From the cell containing the given text, extract its center point as [x, y] coordinate. 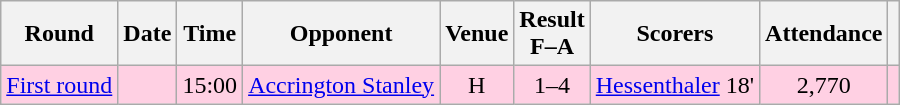
Venue [477, 34]
Time [210, 34]
15:00 [210, 85]
Opponent [342, 34]
Round [60, 34]
ResultF–A [552, 34]
Hessenthaler 18' [674, 85]
Attendance [824, 34]
2,770 [824, 85]
Date [148, 34]
Accrington Stanley [342, 85]
First round [60, 85]
Scorers [674, 34]
1–4 [552, 85]
H [477, 85]
